For the text-containing cell, return its midpoint in (x, y) coordinate format. 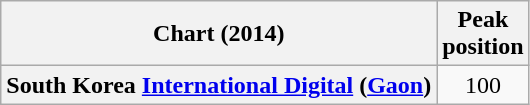
100 (483, 85)
Peakposition (483, 34)
South Korea International Digital (Gaon) (219, 85)
Chart (2014) (219, 34)
